Return (X, Y) of the center of cell containing provided text 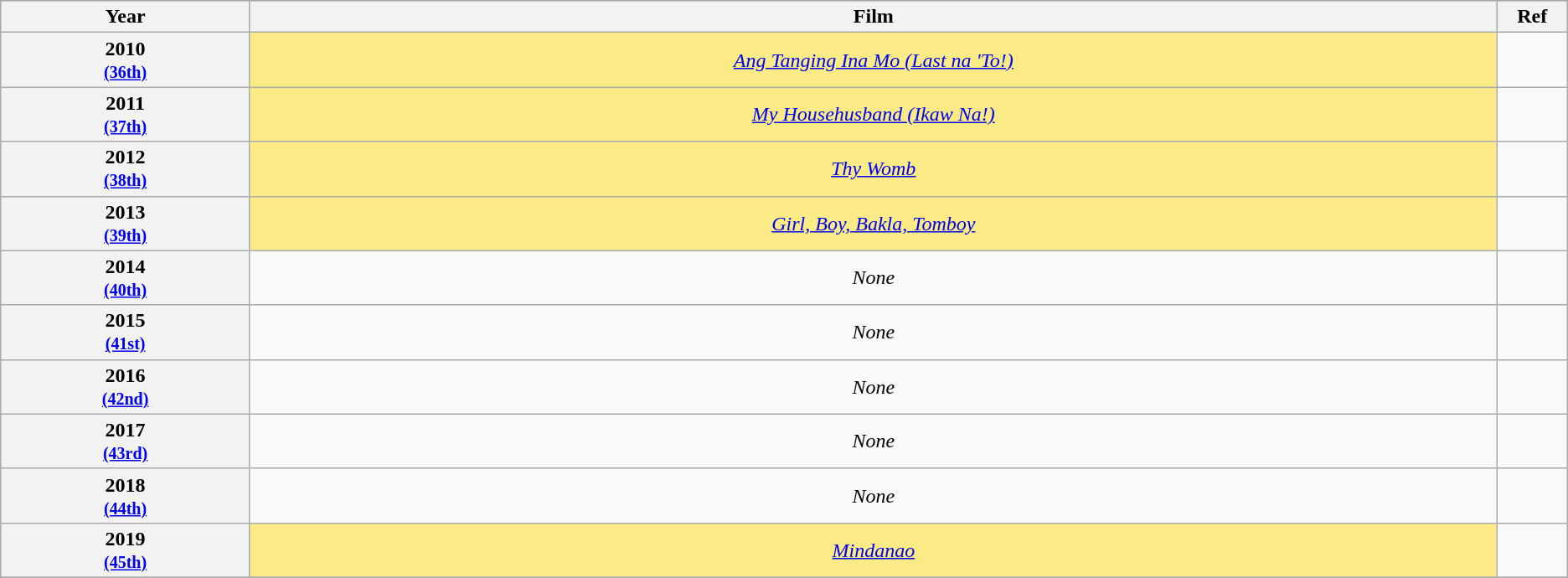
2012 (38th) (126, 169)
Thy Womb (873, 169)
Year (126, 17)
Ref (1532, 17)
2017 (43rd) (126, 441)
2013 (39th) (126, 223)
2018 (44th) (126, 496)
2016 (42nd) (126, 387)
2011 (37th) (126, 114)
2010 (36th) (126, 60)
2015 (41st) (126, 332)
Ang Tanging Ina Mo (Last na 'To!) (873, 60)
My Househusband (Ikaw Na!) (873, 114)
Film (873, 17)
Girl, Boy, Bakla, Tomboy (873, 223)
2014 (40th) (126, 278)
2019 (45th) (126, 550)
Mindanao (873, 550)
